Pinpoint the cell where the given text exists, returning its (X, Y) midpoint coordinate. 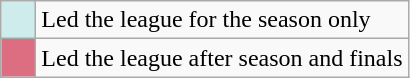
Led the league for the season only (222, 20)
Led the league after season and finals (222, 58)
